Output the (x, y) coordinate of the center of the cell containing the given text.  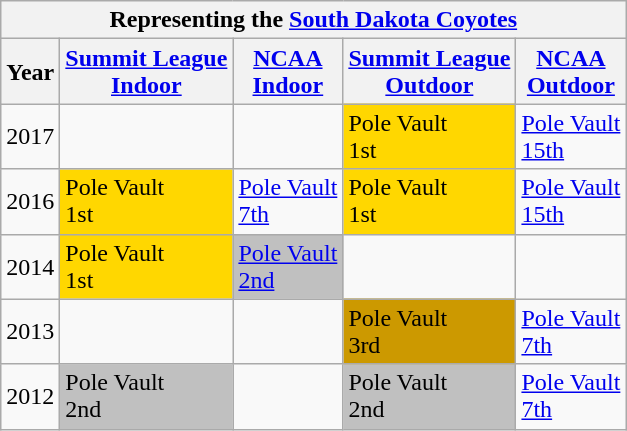
2013 (30, 332)
Summit LeagueOutdoor (430, 72)
Year (30, 72)
NCAAOutdoor (571, 72)
Representing the South Dakota Coyotes (314, 20)
2012 (30, 396)
2014 (30, 266)
2017 (30, 136)
Summit LeagueIndoor (146, 72)
Pole Vault 3rd (430, 332)
NCAA Indoor (288, 72)
2016 (30, 202)
